For the text-containing cell, return its midpoint in [X, Y] coordinate format. 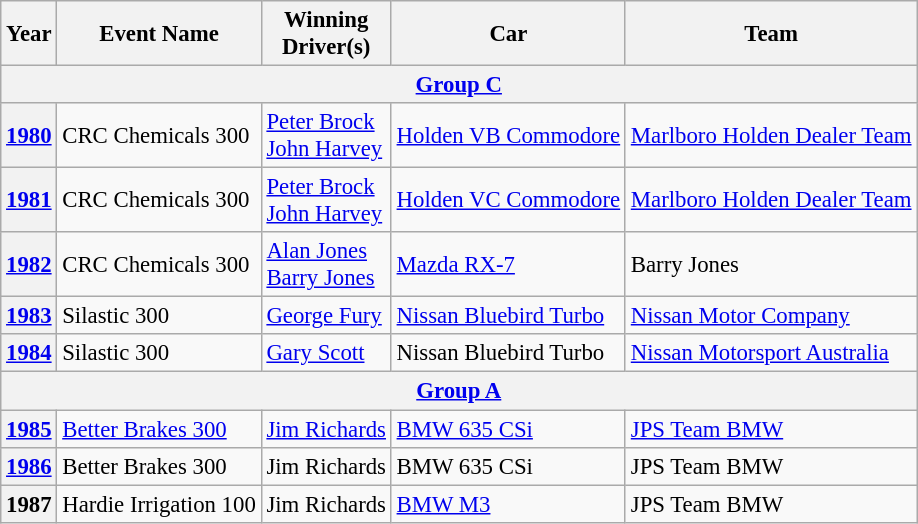
Group C [459, 85]
1984 [29, 353]
Team [770, 34]
BMW M3 [508, 504]
Nissan Motorsport Australia [770, 353]
Year [29, 34]
Car [508, 34]
Holden VC Commodore [508, 200]
Holden VB Commodore [508, 136]
George Fury [326, 316]
1987 [29, 504]
1983 [29, 316]
Mazda RX-7 [508, 264]
WinningDriver(s) [326, 34]
1981 [29, 200]
1982 [29, 264]
1986 [29, 466]
Hardie Irrigation 100 [159, 504]
1985 [29, 429]
Event Name [159, 34]
Barry Jones [770, 264]
Alan JonesBarry Jones [326, 264]
Gary Scott [326, 353]
Group A [459, 391]
1980 [29, 136]
Nissan Motor Company [770, 316]
